Provide the (x, y) coordinate of the cell's center where the given text is located.  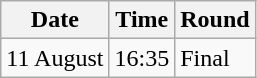
Time (142, 20)
11 August (55, 58)
Final (215, 58)
Date (55, 20)
16:35 (142, 58)
Round (215, 20)
